Return the (X, Y) coordinate for the center point of the cell that contains the specified text.  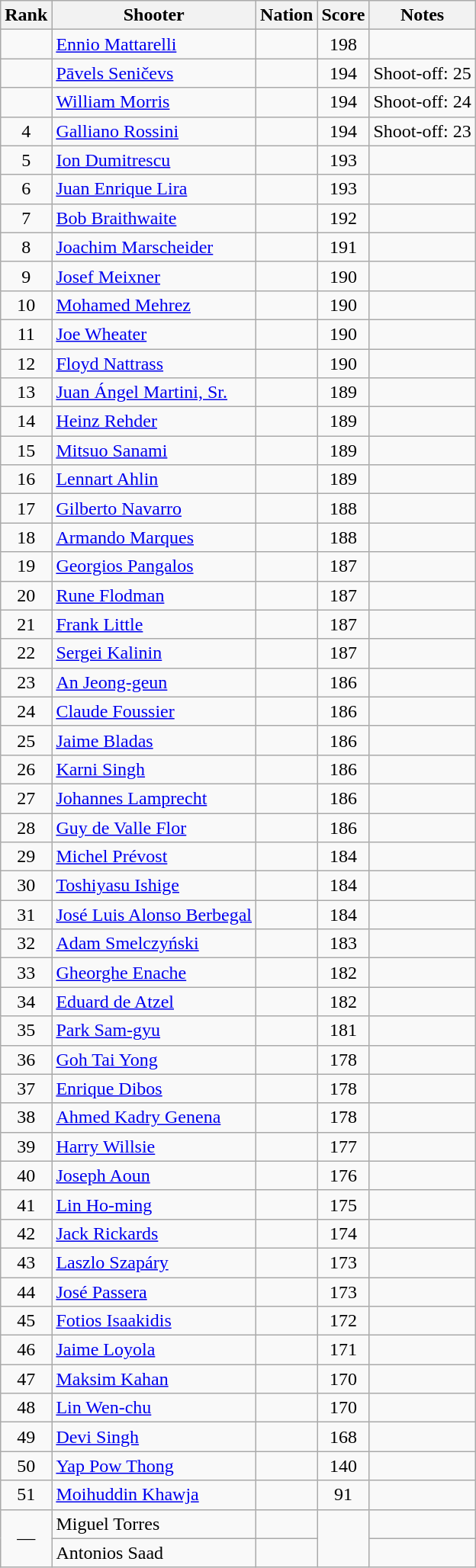
Yap Pow Thong (154, 1466)
17 (26, 508)
Park Sam-gyu (154, 1031)
Harry Willsie (154, 1146)
168 (343, 1437)
Rune Flodman (154, 595)
41 (26, 1204)
50 (26, 1466)
Georgios Pangalos (154, 566)
39 (26, 1146)
140 (343, 1466)
13 (26, 393)
48 (26, 1408)
Lennart Ahlin (154, 479)
Miguel Torres (154, 1524)
Toshiyasu Ishige (154, 886)
Lin Ho-ming (154, 1204)
Armando Marques (154, 537)
Ion Dumitrescu (154, 160)
Jack Rickards (154, 1233)
Shoot-off: 25 (423, 73)
Joseph Aoun (154, 1175)
Goh Tai Yong (154, 1060)
20 (26, 595)
15 (26, 451)
36 (26, 1060)
Eduard de Atzel (154, 1002)
Heinz Rehder (154, 422)
37 (26, 1089)
183 (343, 944)
Guy de Valle Flor (154, 827)
Devi Singh (154, 1437)
91 (343, 1495)
— (26, 1538)
28 (26, 827)
174 (343, 1233)
Mohamed Mehrez (154, 305)
Lin Wen-chu (154, 1408)
26 (26, 769)
Jaime Loyola (154, 1350)
José Passera (154, 1292)
Shoot-off: 24 (423, 102)
Joachim Marscheider (154, 247)
172 (343, 1321)
31 (26, 915)
175 (343, 1204)
Maksim Kahan (154, 1379)
29 (26, 857)
Frank Little (154, 624)
27 (26, 798)
198 (343, 44)
Shooter (154, 15)
45 (26, 1321)
Sergei Kalinin (154, 653)
44 (26, 1292)
14 (26, 422)
Adam Smelczyński (154, 944)
Gheorghe Enache (154, 973)
6 (26, 189)
181 (343, 1031)
11 (26, 334)
Enrique Dibos (154, 1089)
Juan Enrique Lira (154, 189)
Notes (423, 15)
171 (343, 1350)
Mitsuo Sanami (154, 451)
Galliano Rossini (154, 131)
Rank (26, 15)
Score (343, 15)
43 (26, 1262)
Claude Foussier (154, 711)
23 (26, 682)
33 (26, 973)
21 (26, 624)
25 (26, 740)
46 (26, 1350)
191 (343, 247)
35 (26, 1031)
Laszlo Szapáry (154, 1262)
An Jeong-geun (154, 682)
Joe Wheater (154, 334)
Floyd Nattrass (154, 364)
176 (343, 1175)
49 (26, 1437)
Josef Meixner (154, 276)
9 (26, 276)
Antonios Saad (154, 1553)
51 (26, 1495)
38 (26, 1117)
34 (26, 1002)
12 (26, 364)
William Morris (154, 102)
5 (26, 160)
22 (26, 653)
Bob Braithwaite (154, 218)
16 (26, 479)
18 (26, 537)
Jaime Bladas (154, 740)
8 (26, 247)
177 (343, 1146)
José Luis Alonso Berbegal (154, 915)
Pāvels Seničevs (154, 73)
Moihuddin Khawja (154, 1495)
19 (26, 566)
Ennio Mattarelli (154, 44)
32 (26, 944)
Michel Prévost (154, 857)
10 (26, 305)
Fotios Isaakidis (154, 1321)
7 (26, 218)
42 (26, 1233)
24 (26, 711)
30 (26, 886)
Shoot-off: 23 (423, 131)
Nation (287, 15)
47 (26, 1379)
Johannes Lamprecht (154, 798)
Ahmed Kadry Genena (154, 1117)
Karni Singh (154, 769)
192 (343, 218)
Juan Ángel Martini, Sr. (154, 393)
Gilberto Navarro (154, 508)
4 (26, 131)
40 (26, 1175)
